Determine the (x, y) coordinate at the center of the cell enclosing the given text.  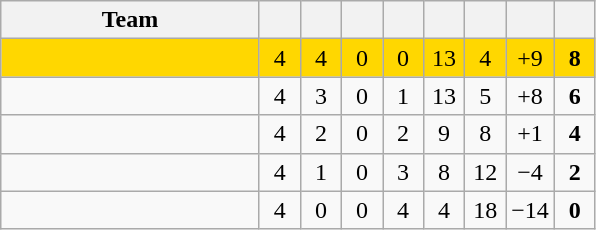
+1 (530, 134)
−14 (530, 210)
−4 (530, 172)
18 (486, 210)
9 (444, 134)
Team (130, 20)
5 (486, 96)
6 (574, 96)
12 (486, 172)
+8 (530, 96)
+9 (530, 58)
